Search for the cell housing the specified text and yield its [x, y] center coordinate. 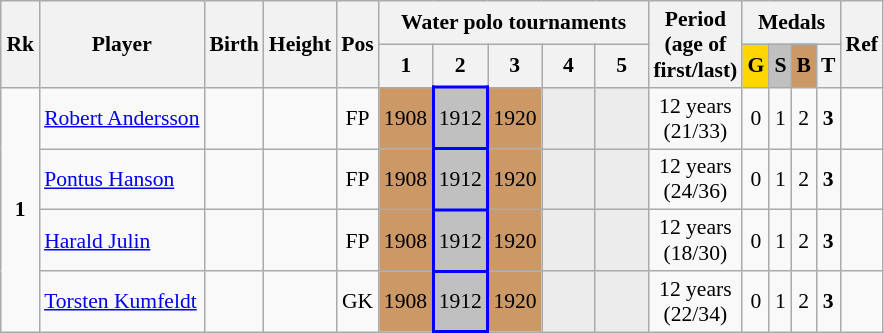
Robert Andersson [122, 118]
12 years(21/33) [695, 118]
12 years(24/36) [695, 180]
B [804, 66]
Pos [358, 44]
Ref [862, 44]
Torsten Kumfeldt [122, 302]
GK [358, 302]
12 years(22/34) [695, 302]
Harald Julin [122, 240]
Medals [791, 22]
T [828, 66]
Water polo tournaments [514, 22]
S [780, 66]
Rk [20, 44]
Player [122, 44]
12 years(18/30) [695, 240]
Pontus Hanson [122, 180]
5 [622, 66]
Period(age offirst/last) [695, 44]
4 [568, 66]
Birth [234, 44]
Height [300, 44]
G [756, 66]
